Capture the cell that displays the provided text and extract its (x, y) central coordinate. 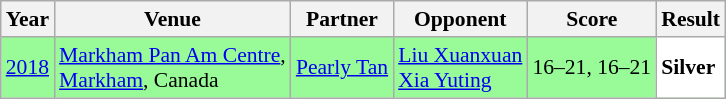
16–21, 16–21 (592, 68)
Score (592, 19)
Markham Pan Am Centre,Markham, Canada (172, 68)
Venue (172, 19)
2018 (28, 68)
Silver (690, 68)
Pearly Tan (342, 68)
Opponent (460, 19)
Partner (342, 19)
Result (690, 19)
Liu Xuanxuan Xia Yuting (460, 68)
Year (28, 19)
